Detect which cell encompasses the target text, then output its (x, y) center coordinate. 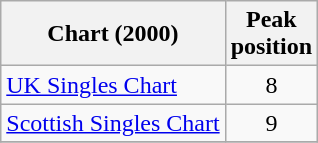
Scottish Singles Chart (113, 123)
UK Singles Chart (113, 85)
Peakposition (271, 34)
Chart (2000) (113, 34)
9 (271, 123)
8 (271, 85)
